Extract the (X, Y) coordinate from the center of the cell holding the provided text.  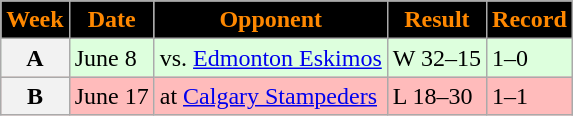
at Calgary Stampeders (270, 96)
Opponent (270, 20)
B (35, 96)
June 8 (112, 58)
June 17 (112, 96)
Result (436, 20)
1–0 (530, 58)
L 18–30 (436, 96)
1–1 (530, 96)
W 32–15 (436, 58)
A (35, 58)
Week (35, 20)
Date (112, 20)
vs. Edmonton Eskimos (270, 58)
Record (530, 20)
